Determine the [X, Y] coordinate at the center of the cell enclosing the given text.  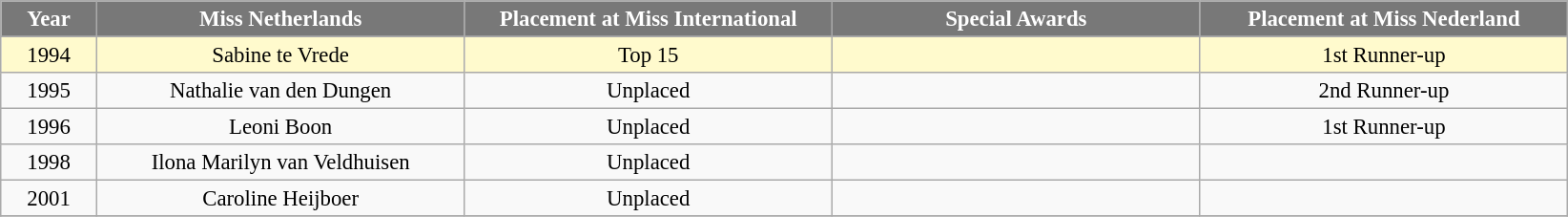
Caroline Heijboer [280, 199]
Leoni Boon [280, 127]
2nd Runner-up [1384, 91]
Nathalie van den Dungen [280, 91]
Placement at Miss Nederland [1384, 19]
Miss Netherlands [280, 19]
1998 [50, 163]
Sabine te Vrede [280, 55]
Top 15 [649, 55]
1995 [50, 91]
2001 [50, 199]
1996 [50, 127]
1994 [50, 55]
Ilona Marilyn van Veldhuisen [280, 163]
Special Awards [1017, 19]
Year [50, 19]
Placement at Miss International [649, 19]
